Provide the (X, Y) coordinate of the cell's center where the given text is located.  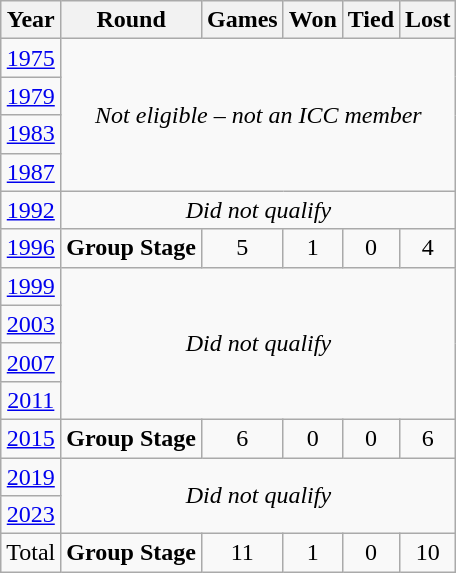
Tied (370, 20)
Year (31, 20)
2019 (31, 477)
1996 (31, 248)
1992 (31, 210)
1979 (31, 96)
11 (242, 553)
1999 (31, 286)
4 (428, 248)
2007 (31, 362)
2003 (31, 324)
10 (428, 553)
2015 (31, 438)
2011 (31, 400)
Lost (428, 20)
1987 (31, 172)
Games (242, 20)
Not eligible – not an ICC member (258, 115)
Round (132, 20)
5 (242, 248)
Total (31, 553)
Won (312, 20)
1983 (31, 134)
1975 (31, 58)
2023 (31, 515)
